Identify which cell holds the provided text, then report its [X, Y] central coordinate. 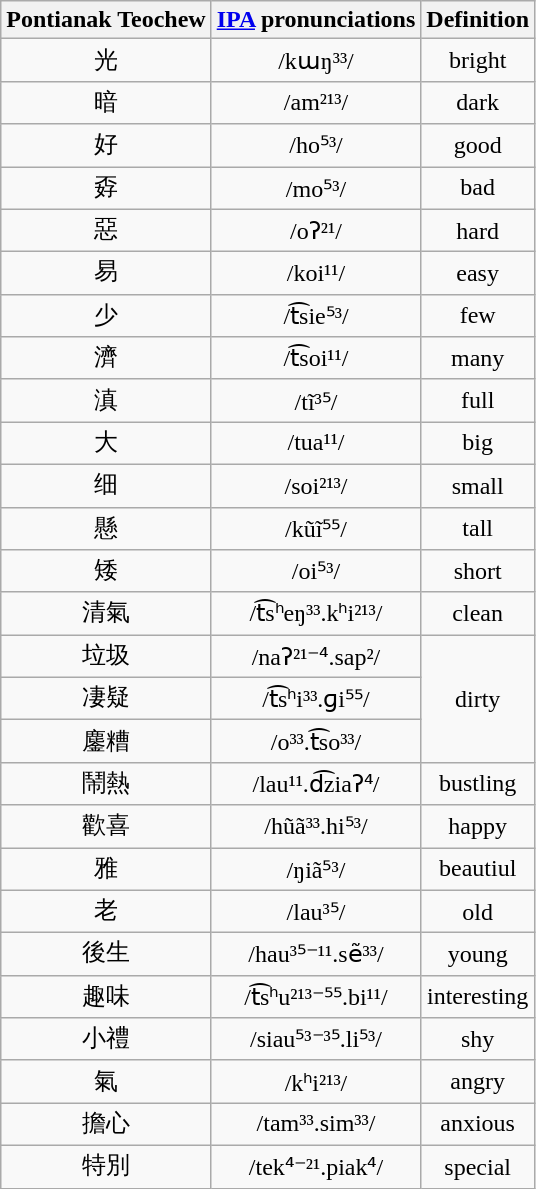
bright [478, 60]
惡 [106, 230]
歡喜 [106, 826]
/ho⁵³/ [316, 146]
/t͡sʰeŋ³³.kʰi²¹³/ [316, 614]
short [478, 572]
/naʔ²¹⁻⁴.sap²/ [316, 656]
/tam³³.sim³³/ [316, 1124]
滇 [106, 400]
special [478, 1166]
老 [106, 912]
bad [478, 188]
特別 [106, 1166]
鬧熱 [106, 784]
暗 [106, 102]
/o³³.t͡so³³/ [316, 742]
/t͡sʰi³³.ɡi⁵⁵/ [316, 698]
/oʔ²¹/ [316, 230]
凄疑 [106, 698]
大 [106, 444]
easy [478, 274]
few [478, 316]
濟 [106, 358]
垃圾 [106, 656]
bustling [478, 784]
雅 [106, 870]
/tĩ³⁵/ [316, 400]
clean [478, 614]
孬 [106, 188]
清氣 [106, 614]
/soi²¹³/ [316, 486]
small [478, 486]
old [478, 912]
易 [106, 274]
懸 [106, 528]
big [478, 444]
矮 [106, 572]
细 [106, 486]
趣味 [106, 996]
/kʰi²¹³/ [316, 1082]
good [478, 146]
/kũĩ⁵⁵/ [316, 528]
dark [478, 102]
hard [478, 230]
/am²¹³/ [316, 102]
/ŋiã⁵³/ [316, 870]
/t͡soi¹¹/ [316, 358]
/oi⁵³/ [316, 572]
/mo⁵³/ [316, 188]
光 [106, 60]
full [478, 400]
擔心 [106, 1124]
happy [478, 826]
/hũã³³.hi⁵³/ [316, 826]
/koi¹¹/ [316, 274]
/lau³⁵/ [316, 912]
/tek⁴⁻²¹.piak⁴/ [316, 1166]
/kɯŋ³³/ [316, 60]
young [478, 954]
/t͡sie⁵³/ [316, 316]
/lau¹¹.d͡ziaʔ⁴/ [316, 784]
氣 [106, 1082]
IPA pronunciations [316, 20]
後生 [106, 954]
少 [106, 316]
many [478, 358]
shy [478, 1040]
tall [478, 528]
鏖糟 [106, 742]
beautiul [478, 870]
angry [478, 1082]
好 [106, 146]
anxious [478, 1124]
/tua¹¹/ [316, 444]
/hau³⁵⁻¹¹.sẽ³³/ [316, 954]
interesting [478, 996]
/siau⁵³⁻³⁵.li⁵³/ [316, 1040]
Pontianak Teochew [106, 20]
dirty [478, 699]
小禮 [106, 1040]
/t͡sʰu²¹³⁻⁵⁵.bi¹¹/ [316, 996]
Definition [478, 20]
